Locate the cell with the specified text and output its [x, y] center coordinate. 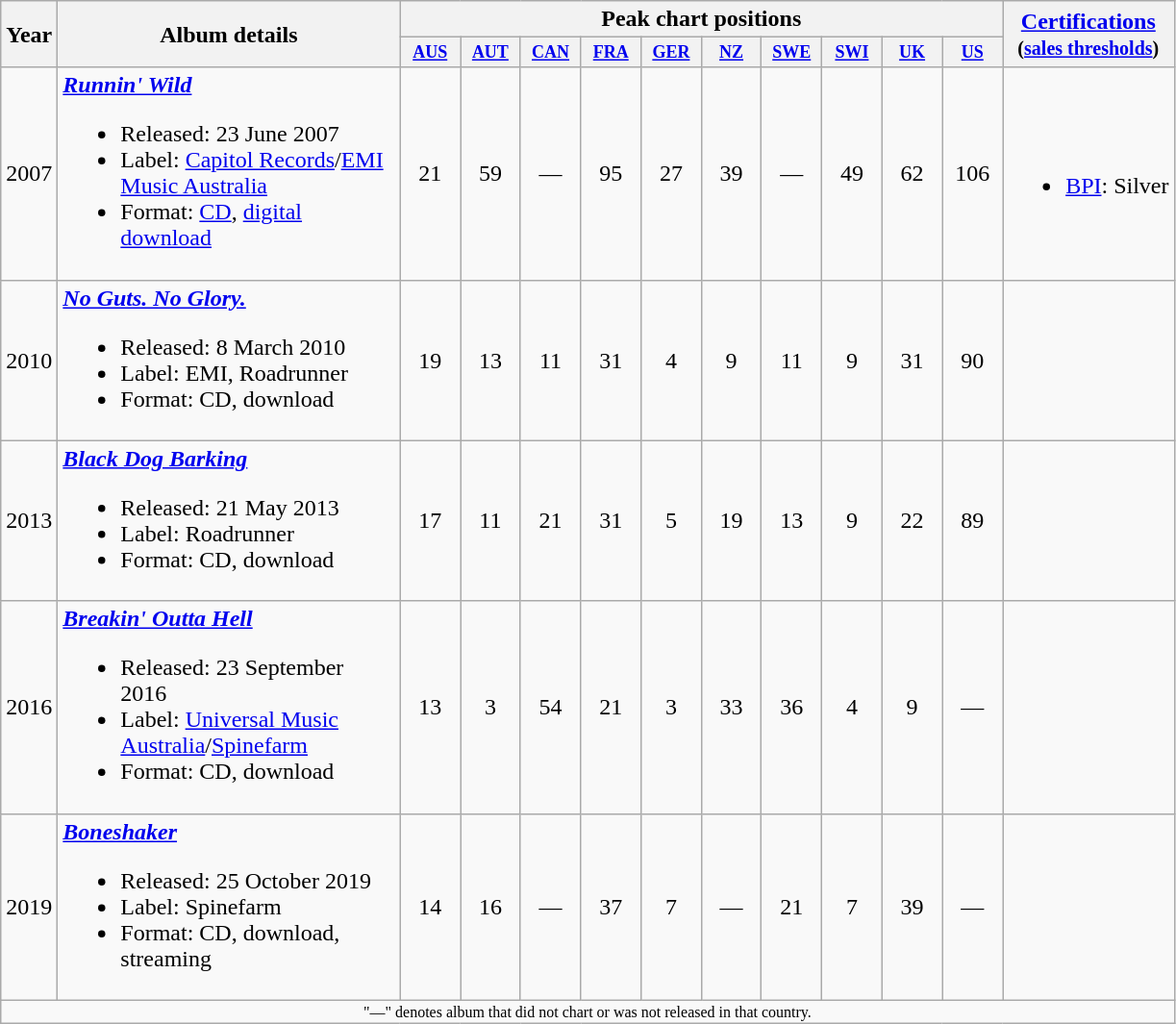
No Guts. No Glory.Released: 8 March 2010Label: EMI, RoadrunnerFormat: CD, download [229, 360]
US [973, 52]
22 [912, 521]
33 [731, 708]
BPI: Silver [1088, 173]
SWI [852, 52]
27 [671, 173]
54 [550, 708]
SWE [792, 52]
90 [973, 360]
"—" denotes album that did not chart or was not released in that country. [588, 1012]
14 [431, 907]
AUT [490, 52]
62 [912, 173]
5 [671, 521]
Certifications(sales thresholds) [1088, 35]
CAN [550, 52]
Year [29, 35]
89 [973, 521]
Breakin' Outta HellReleased: 23 September 2016Label: Universal Music Australia/Spinefarm Format: CD, download [229, 708]
Album details [229, 35]
AUS [431, 52]
16 [490, 907]
UK [912, 52]
95 [612, 173]
FRA [612, 52]
GER [671, 52]
17 [431, 521]
106 [973, 173]
49 [852, 173]
Runnin' WildReleased: 23 June 2007Label: Capitol Records/EMI Music Australia Format: CD, digital download [229, 173]
Peak chart positions [702, 19]
2007 [29, 173]
2019 [29, 907]
2013 [29, 521]
NZ [731, 52]
2016 [29, 708]
BoneshakerReleased: 25 October 2019Label: SpinefarmFormat: CD, download, streaming [229, 907]
59 [490, 173]
36 [792, 708]
2010 [29, 360]
37 [612, 907]
Black Dog BarkingReleased: 21 May 2013Label: RoadrunnerFormat: CD, download [229, 521]
